Scan for the cell matching the given text and deliver its [x, y] coordinate at center. 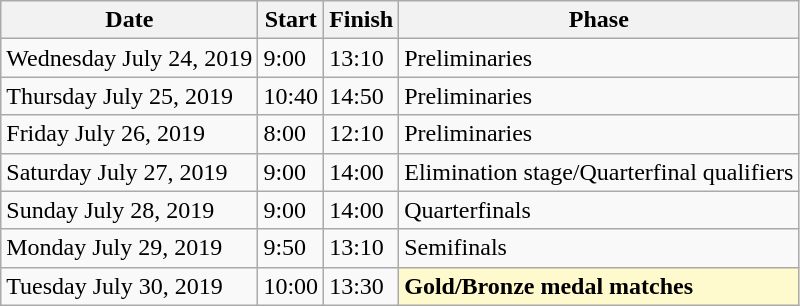
Thursday July 25, 2019 [130, 96]
Start [291, 20]
Date [130, 20]
Sunday July 28, 2019 [130, 210]
Phase [599, 20]
Friday July 26, 2019 [130, 134]
Quarterfinals [599, 210]
Gold/Bronze medal matches [599, 286]
Saturday July 27, 2019 [130, 172]
13:30 [362, 286]
Elimination stage/Quarterfinal qualifiers [599, 172]
9:50 [291, 248]
Tuesday July 30, 2019 [130, 286]
Monday July 29, 2019 [130, 248]
12:10 [362, 134]
14:50 [362, 96]
10:00 [291, 286]
8:00 [291, 134]
Finish [362, 20]
10:40 [291, 96]
Semifinals [599, 248]
Wednesday July 24, 2019 [130, 58]
